Scan for the cell matching the given text and deliver its [X, Y] coordinate at center. 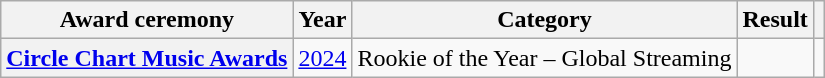
Result [775, 20]
Circle Chart Music Awards [147, 58]
Award ceremony [147, 20]
Category [544, 20]
Rookie of the Year – Global Streaming [544, 58]
2024 [322, 58]
Year [322, 20]
